Return [x, y] of the center of cell containing provided text 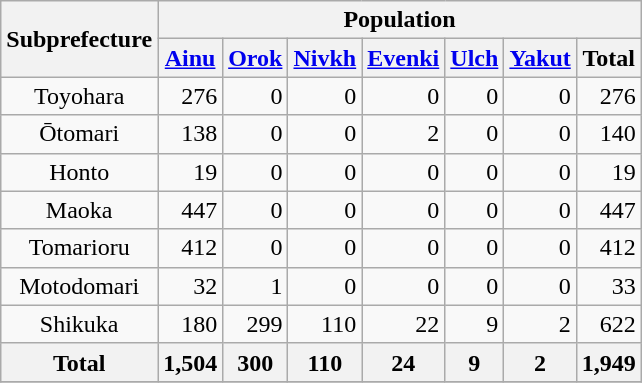
Subprefecture [80, 39]
Maoka [80, 210]
Population [400, 20]
300 [256, 362]
Shikuka [80, 324]
622 [608, 324]
Evenki [404, 58]
33 [608, 286]
140 [608, 134]
Tomarioru [80, 248]
Toyohara [80, 96]
32 [190, 286]
24 [404, 362]
Nivkh [325, 58]
22 [404, 324]
Ōtomari [80, 134]
138 [190, 134]
1,504 [190, 362]
Ainu [190, 58]
299 [256, 324]
Ulch [474, 58]
Honto [80, 172]
Orok [256, 58]
1,949 [608, 362]
Motodomari [80, 286]
1 [256, 286]
Yakut [540, 58]
180 [190, 324]
